Provide the (x, y) coordinate of the cell's center where the given text is located.  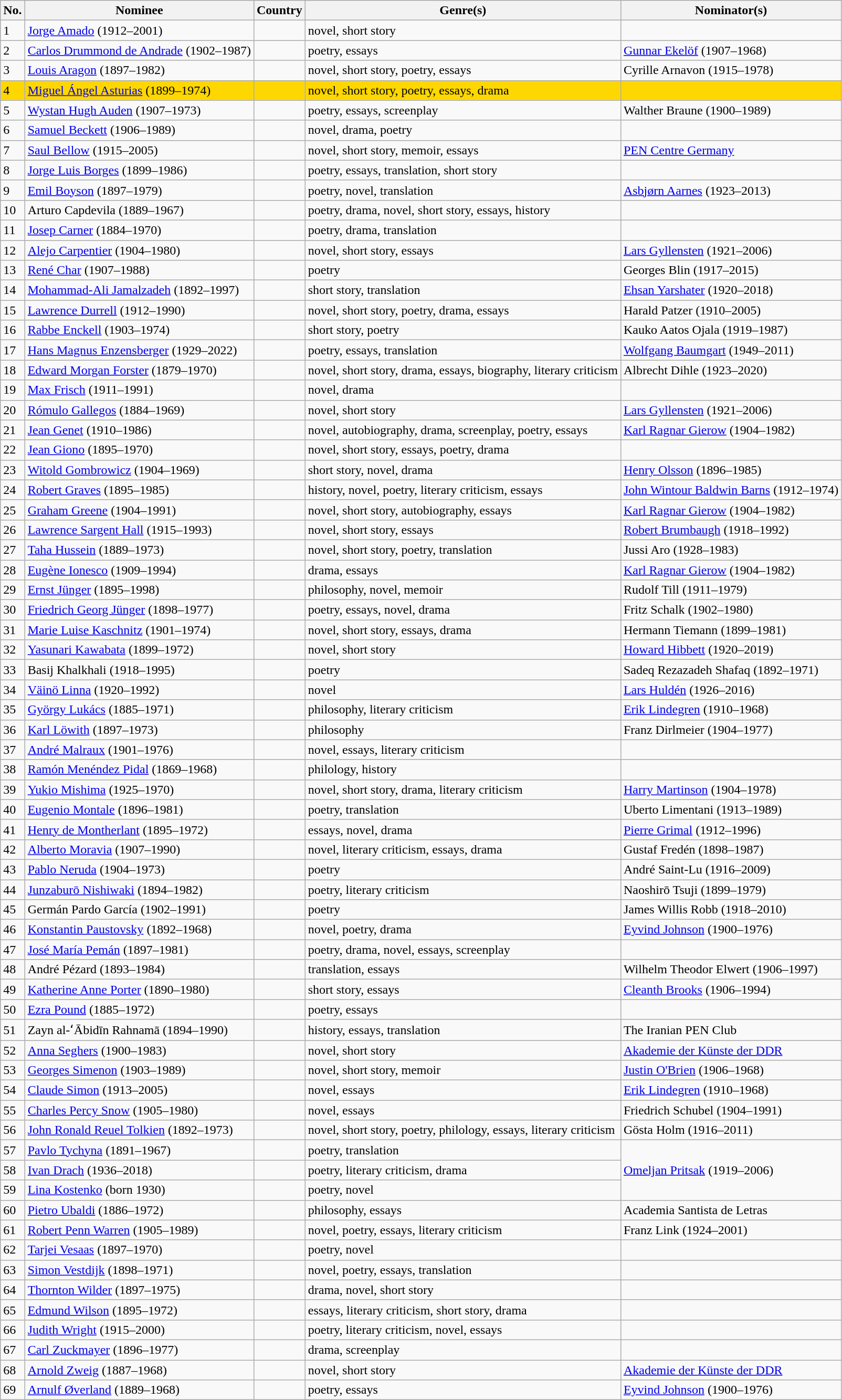
novel, short story, memoir (463, 1070)
Nominator(s) (731, 10)
43 (13, 869)
47 (13, 950)
25 (13, 510)
Jean Giono (1895–1970) (139, 450)
Franz Link (1924–2001) (731, 1230)
Ezra Pound (1885–1972) (139, 1009)
Miguel Ángel Asturias (1899–1974) (139, 90)
69 (13, 1390)
short story, essays (463, 990)
10 (13, 210)
Tarjei Vesaas (1897–1970) (139, 1250)
65 (13, 1310)
Ramón Menéndez Pidal (1869–1968) (139, 770)
1 (13, 30)
11 (13, 230)
Emil Boyson (1897–1979) (139, 190)
Ehsan Yarshater (1920–2018) (731, 290)
62 (13, 1250)
52 (13, 1050)
novel, short story, drama, literary criticism (463, 790)
60 (13, 1210)
novel (463, 690)
Pablo Neruda (1904–1973) (139, 869)
novel, short story, poetry, translation (463, 550)
9 (13, 190)
Wystan Hugh Auden (1907–1973) (139, 110)
Pierre Grimal (1912–1996) (731, 829)
Simon Vestdijk (1898–1971) (139, 1270)
György Lukács (1885–1971) (139, 710)
56 (13, 1130)
37 (13, 750)
Henry Olsson (1896–1985) (731, 470)
André Malraux (1901–1976) (139, 750)
Robert Penn Warren (1905–1989) (139, 1230)
John Ronald Reuel Tolkien (1892–1973) (139, 1130)
novel, drama, poetry (463, 130)
Franz Dirlmeier (1904–1977) (731, 730)
Fritz Schalk (1902–1980) (731, 610)
novel, short story, poetry, drama, essays (463, 310)
Cyrille Arnavon (1915–1978) (731, 70)
5 (13, 110)
novel, poetry, essays, literary criticism (463, 1230)
Asbjørn Aarnes (1923–2013) (731, 190)
novel, short story, essays, drama (463, 630)
67 (13, 1350)
Ivan Drach (1936–2018) (139, 1170)
novel, short story, poetry, essays (463, 70)
Max Frisch (1911–1991) (139, 390)
Anna Seghers (1900–1983) (139, 1050)
Cleanth Brooks (1906–1994) (731, 990)
44 (13, 890)
The Iranian PEN Club (731, 1030)
Jussi Aro (1928–1983) (731, 550)
61 (13, 1230)
Jorge Amado (1912–2001) (139, 30)
Nominee (139, 10)
21 (13, 430)
Edmund Wilson (1895–1972) (139, 1310)
34 (13, 690)
Rabbe Enckell (1903–1974) (139, 330)
Justin O'Brien (1906–1968) (731, 1070)
57 (13, 1150)
short story, translation (463, 290)
novel, short story, drama, essays, biography, literary criticism (463, 370)
poetry, literary criticism, novel, essays (463, 1330)
poetry, essays, translation (463, 350)
20 (13, 410)
Pavlo Tychyna (1891–1967) (139, 1150)
novel, poetry, drama (463, 930)
Arnold Zweig (1887–1968) (139, 1370)
39 (13, 790)
27 (13, 550)
46 (13, 930)
poetry, drama, novel, short story, essays, history (463, 210)
novel, essays, literary criticism (463, 750)
35 (13, 710)
Eugène Ionesco (1909–1994) (139, 570)
poetry, essays, screenplay (463, 110)
philosophy (463, 730)
Wolfgang Baumgart (1949–2011) (731, 350)
Samuel Beckett (1906–1989) (139, 130)
novel, autobiography, drama, screenplay, poetry, essays (463, 430)
André Pézard (1893–1984) (139, 970)
58 (13, 1170)
Pietro Ubaldi (1886–1972) (139, 1210)
Zayn al-ʻĀbidīn Rahnamā (1894–1990) (139, 1030)
novel, drama (463, 390)
Yukio Mishima (1925–1970) (139, 790)
Ernst Jünger (1895–1998) (139, 590)
poetry, drama, translation (463, 230)
Carlos Drummond de Andrade (1902–1987) (139, 50)
2 (13, 50)
Alberto Moravia (1907–1990) (139, 849)
28 (13, 570)
José María Pemán (1897–1981) (139, 950)
Genre(s) (463, 10)
Gustaf Fredén (1898–1987) (731, 849)
29 (13, 590)
51 (13, 1030)
8 (13, 170)
Louis Aragon (1897–1982) (139, 70)
Jorge Luis Borges (1899–1986) (139, 170)
John Wintour Baldwin Barns (1912–1974) (731, 490)
Country (279, 10)
drama, novel, short story (463, 1290)
13 (13, 270)
36 (13, 730)
26 (13, 530)
Harry Martinson (1904–1978) (731, 790)
50 (13, 1009)
Witold Gombrowicz (1904–1969) (139, 470)
Naoshirō Tsuji (1899–1979) (731, 890)
Edward Morgan Forster (1879–1970) (139, 370)
Germán Pardo García (1902–1991) (139, 910)
53 (13, 1070)
49 (13, 990)
short story, novel, drama (463, 470)
32 (13, 650)
Mohammad-Ali Jamalzadeh (1892–1997) (139, 290)
Graham Greene (1904–1991) (139, 510)
Claude Simon (1913–2005) (139, 1090)
Thornton Wilder (1897–1975) (139, 1290)
Karl Löwith (1897–1973) (139, 730)
Lawrence Sargent Hall (1915–1993) (139, 530)
James Willis Robb (1918–2010) (731, 910)
Omeljan Pritsak (1919–2006) (731, 1170)
Katherine Anne Porter (1890–1980) (139, 990)
18 (13, 370)
24 (13, 490)
68 (13, 1370)
Friedrich Schubel (1904–1991) (731, 1110)
41 (13, 829)
55 (13, 1110)
64 (13, 1290)
Judith Wright (1915–2000) (139, 1330)
Kauko Aatos Ojala (1919–1987) (731, 330)
philosophy, novel, memoir (463, 590)
Yasunari Kawabata (1899–1972) (139, 650)
novel, short story, essays, poetry, drama (463, 450)
59 (13, 1190)
Walther Braune (1900–1989) (731, 110)
Charles Percy Snow (1905–1980) (139, 1110)
short story, poetry (463, 330)
essays, literary criticism, short story, drama (463, 1310)
Gösta Holm (1916–2011) (731, 1130)
philology, history (463, 770)
Gunnar Ekelöf (1907–1968) (731, 50)
Georges Blin (1917–2015) (731, 270)
17 (13, 350)
19 (13, 390)
6 (13, 130)
45 (13, 910)
poetry, essays, translation, short story (463, 170)
drama, essays (463, 570)
philosophy, essays (463, 1210)
Friedrich Georg Jünger (1898–1977) (139, 610)
38 (13, 770)
Sadeq Rezazadeh Shafaq (1892–1971) (731, 670)
63 (13, 1270)
novel, short story, memoir, essays (463, 150)
Rudolf Till (1911–1979) (731, 590)
Robert Brumbaugh (1918–1992) (731, 530)
15 (13, 310)
Saul Bellow (1915–2005) (139, 150)
Eugenio Montale (1896–1981) (139, 809)
Basij Khalkhali (1918–1995) (139, 670)
Väinö Linna (1920–1992) (139, 690)
33 (13, 670)
René Char (1907–1988) (139, 270)
essays, novel, drama (463, 829)
Hans Magnus Enzensberger (1929–2022) (139, 350)
31 (13, 630)
Konstantin Paustovsky (1892–1968) (139, 930)
novel, poetry, essays, translation (463, 1270)
history, novel, poetry, literary criticism, essays (463, 490)
Academia Santista de Letras (731, 1210)
Alejo Carpentier (1904–1980) (139, 250)
drama, screenplay (463, 1350)
translation, essays (463, 970)
philosophy, literary criticism (463, 710)
Carl Zuckmayer (1896–1977) (139, 1350)
Josep Carner (1884–1970) (139, 230)
Harald Patzer (1910–2005) (731, 310)
Lars Huldén (1926–2016) (731, 690)
Marie Luise Kaschnitz (1901–1974) (139, 630)
Rómulo Gallegos (1884–1969) (139, 410)
Albrecht Dihle (1923–2020) (731, 370)
Junzaburō Nishiwaki (1894–1982) (139, 890)
Hermann Tiemann (1899–1981) (731, 630)
54 (13, 1090)
4 (13, 90)
Lawrence Durrell (1912–1990) (139, 310)
42 (13, 849)
novel, short story, autobiography, essays (463, 510)
Uberto Limentani (1913–1989) (731, 809)
40 (13, 809)
22 (13, 450)
novel, literary criticism, essays, drama (463, 849)
14 (13, 290)
poetry, essays, novel, drama (463, 610)
30 (13, 610)
Arturo Capdevila (1889–1967) (139, 210)
Georges Simenon (1903–1989) (139, 1070)
48 (13, 970)
poetry, literary criticism (463, 890)
poetry, drama, novel, essays, screenplay (463, 950)
Robert Graves (1895–1985) (139, 490)
Lina Kostenko (born 1930) (139, 1190)
7 (13, 150)
poetry, literary criticism, drama (463, 1170)
No. (13, 10)
16 (13, 330)
Arnulf Øverland (1889–1968) (139, 1390)
Wilhelm Theodor Elwert (1906–1997) (731, 970)
3 (13, 70)
novel, short story, poetry, philology, essays, literary criticism (463, 1130)
novel, short story, poetry, essays, drama (463, 90)
66 (13, 1330)
12 (13, 250)
Jean Genet (1910–1986) (139, 430)
poetry, novel, translation (463, 190)
history, essays, translation (463, 1030)
André Saint-Lu (1916–2009) (731, 869)
Howard Hibbett (1920–2019) (731, 650)
Henry de Montherlant (1895–1972) (139, 829)
PEN Centre Germany (731, 150)
23 (13, 470)
Taha Hussein (1889–1973) (139, 550)
